From the cell containing the given text, extract its center point as (X, Y) coordinate. 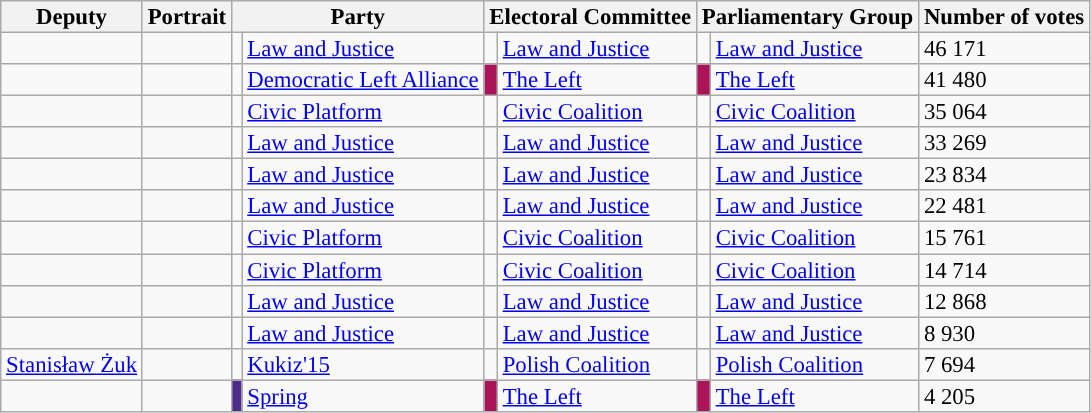
Number of votes (1004, 17)
33 269 (1004, 143)
Party (358, 17)
14 714 (1004, 270)
7 694 (1004, 364)
4 205 (1004, 396)
Deputy (72, 17)
Kukiz'15 (363, 364)
12 868 (1004, 301)
22 481 (1004, 206)
Portrait (186, 17)
35 064 (1004, 112)
Spring (363, 396)
15 761 (1004, 238)
46 171 (1004, 49)
41 480 (1004, 80)
Parliamentary Group (807, 17)
Stanisław Żuk (72, 364)
8 930 (1004, 333)
23 834 (1004, 175)
Electoral Committee (590, 17)
Democratic Left Alliance (363, 80)
